For the text-containing cell, return its midpoint in [X, Y] coordinate format. 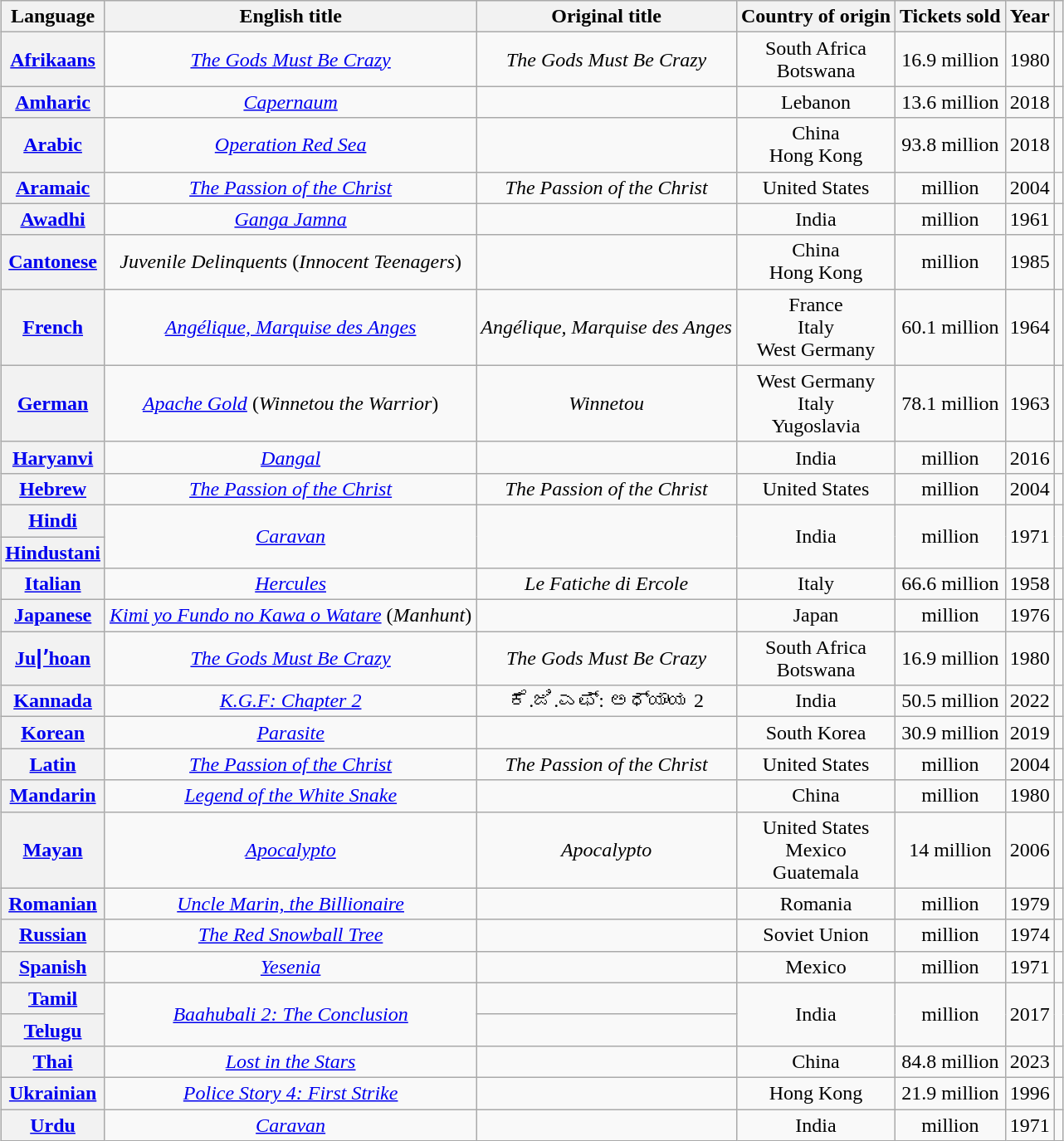
2016 [1029, 457]
21.9 million [951, 1093]
93.8 million [951, 144]
Soviet Union [815, 935]
Hercules [290, 584]
English title [290, 17]
Winnetou [607, 403]
2023 [1029, 1061]
1964 [1029, 327]
1961 [1029, 219]
Hebrew [53, 489]
1974 [1029, 935]
Capernaum [290, 102]
Hindustani [53, 552]
Hindi [53, 520]
66.6 million [951, 584]
2017 [1029, 1014]
Romania [815, 904]
Yesenia [290, 967]
Kimi yo Fundo no Kawa o Watare (Manhunt) [290, 616]
Mandarin [53, 796]
German [53, 403]
Police Story 4: First Strike [290, 1093]
Ukrainian [53, 1093]
Tickets sold [951, 17]
1958 [1029, 584]
Afrikaans [53, 60]
United States Mexico Guatemala [815, 850]
1985 [1029, 262]
1979 [1029, 904]
Kannada [53, 701]
Korean [53, 733]
Japanese [53, 616]
Japan [815, 616]
Arabic [53, 144]
84.8 million [951, 1061]
2022 [1029, 701]
Mayan [53, 850]
K.G.F: Chapter 2 [290, 701]
Aramaic [53, 188]
Telugu [53, 1030]
50.5 million [951, 701]
Le Fatiche di Ercole [607, 584]
2006 [1029, 850]
14 million [951, 850]
Tamil [53, 998]
Spanish [53, 967]
Uncle Marin, the Billionaire [290, 904]
Russian [53, 935]
Lebanon [815, 102]
West Germany Italy Yugoslavia [815, 403]
Hong Kong [815, 1093]
Original title [607, 17]
2019 [1029, 733]
French [53, 327]
Italian [53, 584]
Juvenile Delinquents (Innocent Teenagers) [290, 262]
60.1 million [951, 327]
The Red Snowball Tree [290, 935]
Country of origin [815, 17]
Italy [815, 584]
France Italy West Germany [815, 327]
South Korea [815, 733]
Language [53, 17]
Urdu [53, 1124]
Ganga Jamna [290, 219]
13.6 million [951, 102]
Thai [53, 1061]
ಕೆ.ಜಿ.ಎಫ್: ಅಧ್ಯಾಯ 2 [607, 701]
Lost in the Stars [290, 1061]
Haryanvi [53, 457]
Juǀʼhoan [53, 659]
1996 [1029, 1093]
Latin [53, 764]
Baahubali 2: The Conclusion [290, 1014]
Parasite [290, 733]
1976 [1029, 616]
Amharic [53, 102]
Awadhi [53, 219]
Romanian [53, 904]
Mexico [815, 967]
Apache Gold (Winnetou the Warrior) [290, 403]
Year [1029, 17]
Cantonese [53, 262]
Legend of the White Snake [290, 796]
Dangal [290, 457]
30.9 million [951, 733]
78.1 million [951, 403]
1963 [1029, 403]
Operation Red Sea [290, 144]
